Identify which cell holds the provided text, then report its [X, Y] central coordinate. 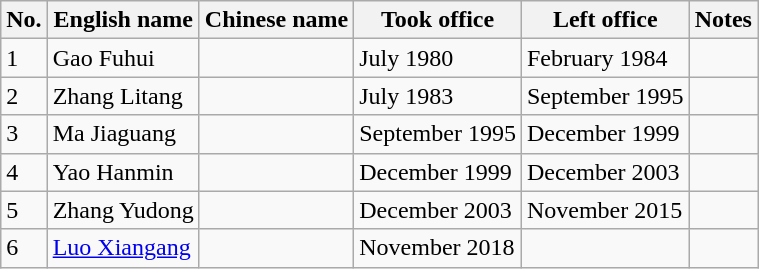
No. [24, 20]
July 1980 [438, 58]
6 [24, 248]
Notes [723, 20]
Zhang Yudong [123, 210]
5 [24, 210]
July 1983 [438, 96]
Yao Hanmin [123, 172]
November 2015 [605, 210]
Ma Jiaguang [123, 134]
English name [123, 20]
Gao Fuhui [123, 58]
1 [24, 58]
2 [24, 96]
Zhang Litang [123, 96]
February 1984 [605, 58]
3 [24, 134]
Luo Xiangang [123, 248]
November 2018 [438, 248]
4 [24, 172]
Left office [605, 20]
Took office [438, 20]
Chinese name [276, 20]
